For the text-containing cell, return its midpoint in (X, Y) coordinate format. 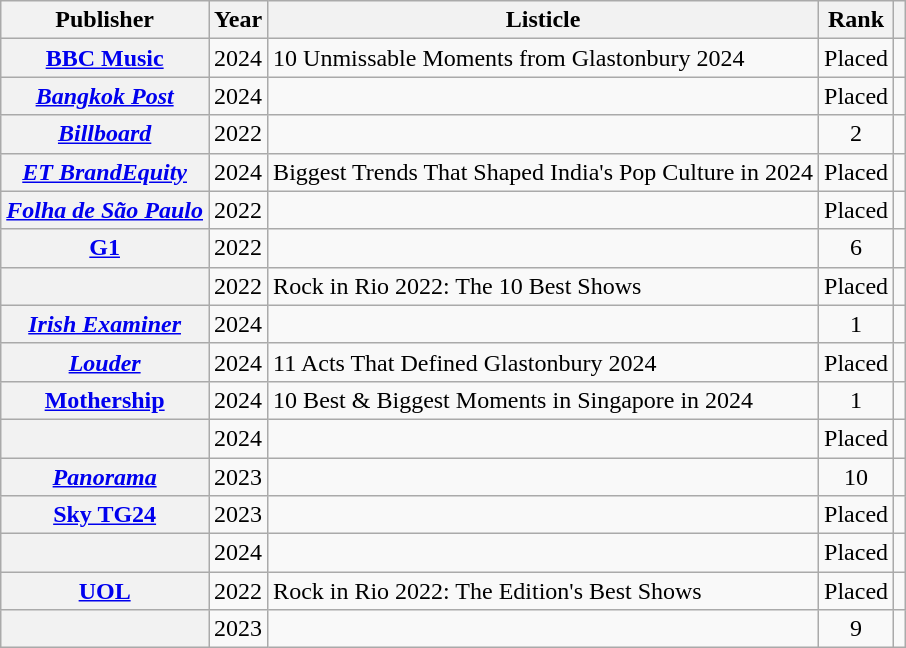
2 (856, 134)
Publisher (105, 20)
UOL (105, 591)
BBC Music (105, 58)
Rock in Rio 2022: The 10 Best Shows (544, 286)
Listicle (544, 20)
Mothership (105, 400)
6 (856, 248)
Louder (105, 362)
Billboard (105, 134)
Panorama (105, 477)
G1 (105, 248)
10 Unmissable Moments from Glastonbury 2024 (544, 58)
Year (238, 20)
10 (856, 477)
ET BrandEquity (105, 172)
Folha de São Paulo (105, 210)
Rank (856, 20)
Biggest Trends That Shaped India's Pop Culture in 2024 (544, 172)
Bangkok Post (105, 96)
10 Best & Biggest Moments in Singapore in 2024 (544, 400)
Irish Examiner (105, 324)
11 Acts That Defined Glastonbury 2024 (544, 362)
9 (856, 629)
Sky TG24 (105, 515)
Rock in Rio 2022: The Edition's Best Shows (544, 591)
